Provide the [x, y] coordinate of the cell's center where the given text is located.  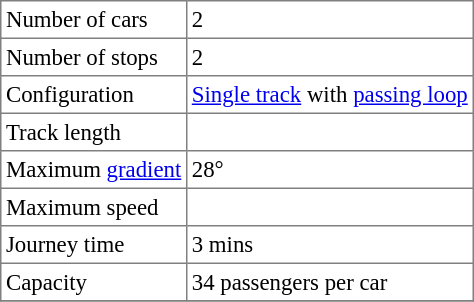
Number of cars [94, 20]
Maximum gradient [94, 170]
3 mins [330, 245]
28° [330, 170]
Journey time [94, 245]
34 passengers per car [330, 282]
Single track with passing loop [330, 95]
Track length [94, 132]
Number of stops [94, 57]
Capacity [94, 282]
Maximum speed [94, 207]
Configuration [94, 95]
